Search for the cell housing the specified text and yield its (x, y) center coordinate. 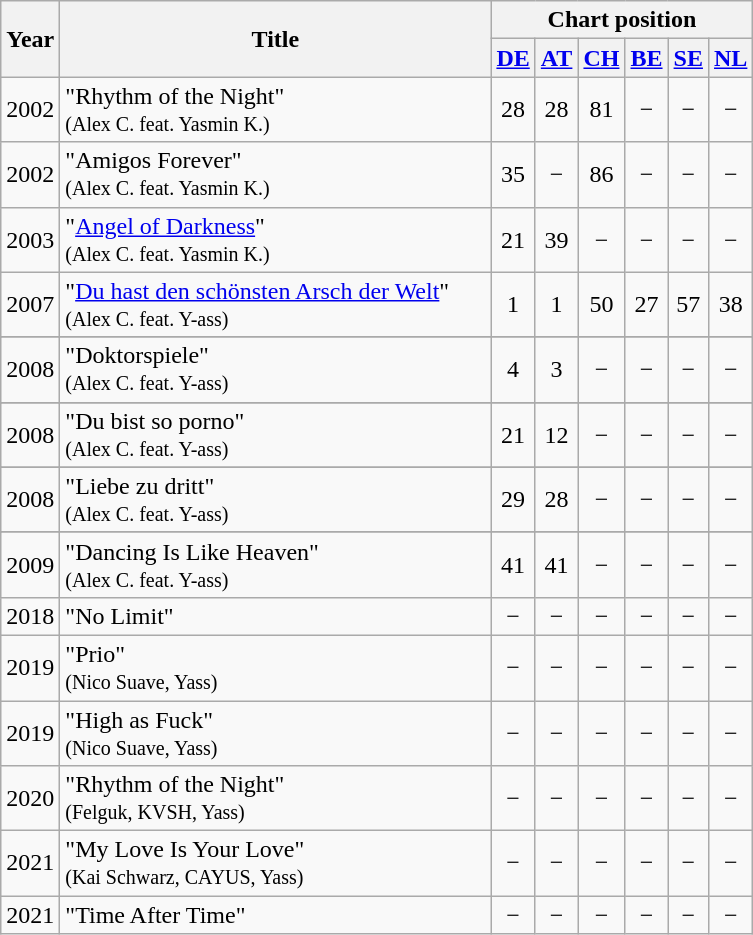
"Dancing Is Like Heaven" (Alex C. feat. Y-ass) (276, 564)
"Time After Time" (276, 915)
35 (513, 174)
SE (688, 58)
Year (30, 39)
29 (513, 500)
2003 (30, 240)
"Rhythm of the Night" (Felguk, KVSH, Yass) (276, 798)
"No Limit" (276, 616)
DE (513, 58)
"Prio" (Nico Suave, Yass) (276, 668)
2020 (30, 798)
2007 (30, 304)
"Rhythm of the Night" (Alex C. feat. Yasmin K.) (276, 110)
"Du hast den schönsten Arsch der Welt"(Alex C. feat. Y-ass) (276, 304)
"Doktorspiele" (Alex C. feat. Y-ass) (276, 370)
Title (276, 39)
27 (646, 304)
2009 (30, 564)
CH (602, 58)
39 (556, 240)
12 (556, 434)
"Liebe zu dritt" (Alex C. feat. Y-ass) (276, 500)
81 (602, 110)
4 (513, 370)
"Amigos Forever" (Alex C. feat. Yasmin K.) (276, 174)
AT (556, 58)
50 (602, 304)
NL (730, 58)
3 (556, 370)
BE (646, 58)
38 (730, 304)
"Angel of Darkness" (Alex C. feat. Yasmin K.) (276, 240)
2018 (30, 616)
"High as Fuck" (Nico Suave, Yass) (276, 732)
57 (688, 304)
86 (602, 174)
"My Love Is Your Love" (Kai Schwarz, CAYUS, Yass) (276, 864)
"Du bist so porno" (Alex C. feat. Y-ass) (276, 434)
Chart position (622, 20)
